Find where the given text appears and provide that cell's center as [X, Y] coordinate. 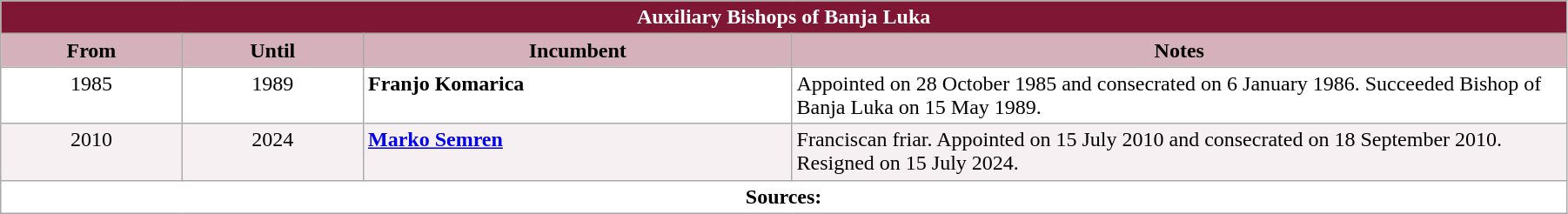
2024 [272, 151]
Incumbent [578, 50]
Marko Semren [578, 151]
Until [272, 50]
1989 [272, 96]
Auxiliary Bishops of Banja Luka [784, 17]
Franciscan friar. Appointed on 15 July 2010 and consecrated on 18 September 2010. Resigned on 15 July 2024. [1179, 151]
Notes [1179, 50]
1985 [91, 96]
Appointed on 28 October 1985 and consecrated on 6 January 1986. Succeeded Bishop of Banja Luka on 15 May 1989. [1179, 96]
From [91, 50]
Franjo Komarica [578, 96]
2010 [91, 151]
Sources: [784, 197]
